From the cell containing the given text, extract its center point as (X, Y) coordinate. 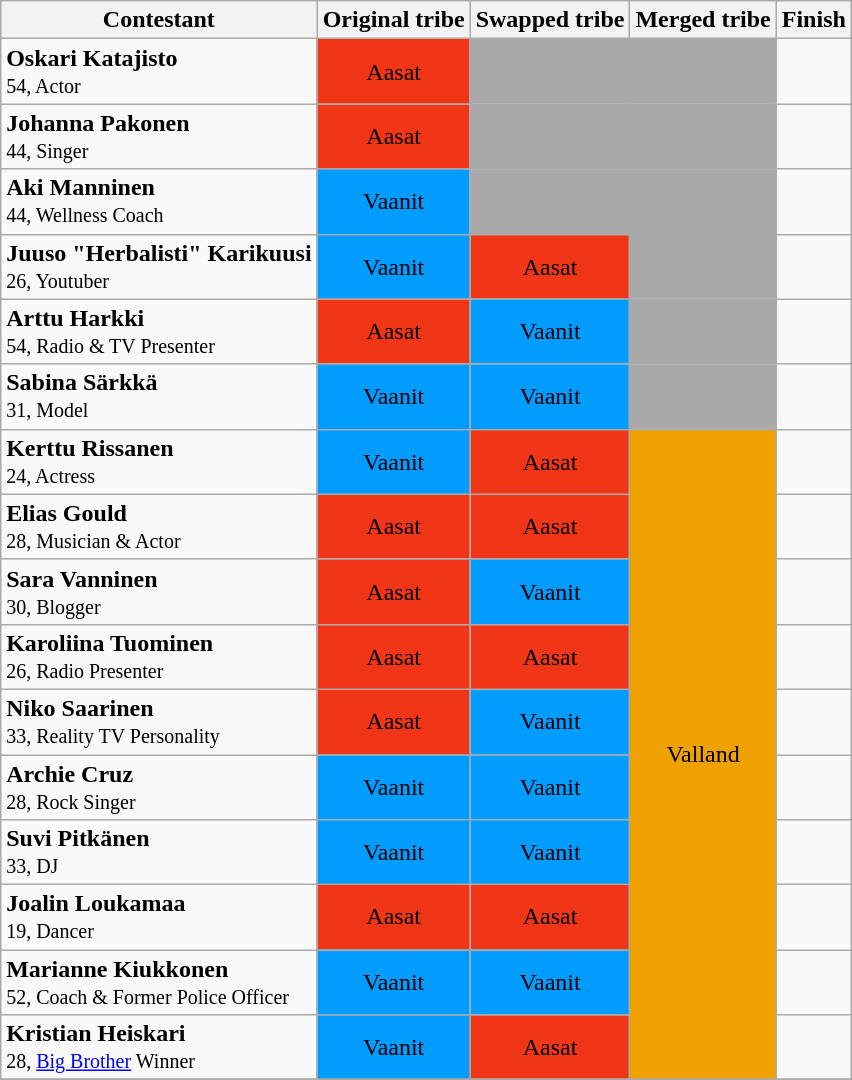
Aki Manninen44, Wellness Coach (159, 202)
Kristian Heiskari28, Big Brother Winner (159, 1048)
Sara Vanninen30, Blogger (159, 592)
Merged tribe (703, 20)
Oskari Katajisto54, Actor (159, 72)
Kerttu Rissanen24, Actress (159, 462)
Original tribe (394, 20)
Swapped tribe (550, 20)
Archie Cruz28, Rock Singer (159, 786)
Joalin Loukamaa19, Dancer (159, 918)
Juuso "Herbalisti" Karikuusi26, Youtuber (159, 266)
Elias Gould28, Musician & Actor (159, 526)
Karoliina Tuominen26, Radio Presenter (159, 656)
Marianne Kiukkonen52, Coach & Former Police Officer (159, 982)
Niko Saarinen33, Reality TV Personality (159, 722)
Johanna Pakonen44, Singer (159, 136)
Contestant (159, 20)
Arttu Harkki54, Radio & TV Presenter (159, 332)
Suvi Pitkänen33, DJ (159, 852)
Finish (814, 20)
Sabina Särkkä31, Model (159, 396)
Valland (703, 754)
